Provide the [X, Y] coordinate of the cell's center where the given text is located.  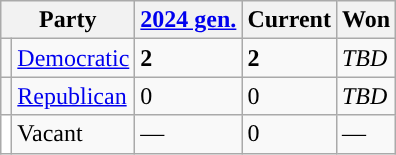
Vacant [74, 134]
Current [290, 20]
Won [366, 20]
Republican [74, 96]
2024 gen. [188, 20]
Democratic [74, 58]
Party [68, 20]
